Return the [X, Y] coordinate for the center point of the cell that contains the specified text.  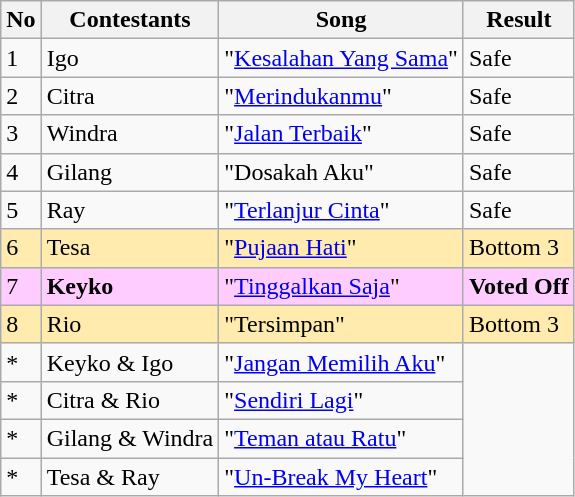
"Dosakah Aku" [342, 172]
"Terlanjur Cinta" [342, 210]
6 [21, 248]
Tesa [130, 248]
"Un-Break My Heart" [342, 477]
Citra [130, 96]
"Tersimpan" [342, 324]
"Pujaan Hati" [342, 248]
Ray [130, 210]
Result [518, 20]
2 [21, 96]
No [21, 20]
Voted Off [518, 286]
Song [342, 20]
"Teman atau Ratu" [342, 438]
4 [21, 172]
7 [21, 286]
Gilang [130, 172]
"Jalan Terbaik" [342, 134]
Keyko [130, 286]
Gilang & Windra [130, 438]
Windra [130, 134]
Tesa & Ray [130, 477]
Keyko & Igo [130, 362]
"Jangan Memilih Aku" [342, 362]
"Merindukanmu" [342, 96]
Igo [130, 58]
Contestants [130, 20]
5 [21, 210]
Rio [130, 324]
"Tinggalkan Saja" [342, 286]
Citra & Rio [130, 400]
1 [21, 58]
3 [21, 134]
"Sendiri Lagi" [342, 400]
8 [21, 324]
"Kesalahan Yang Sama" [342, 58]
